Provide the [X, Y] coordinate of the cell's center where the given text is located.  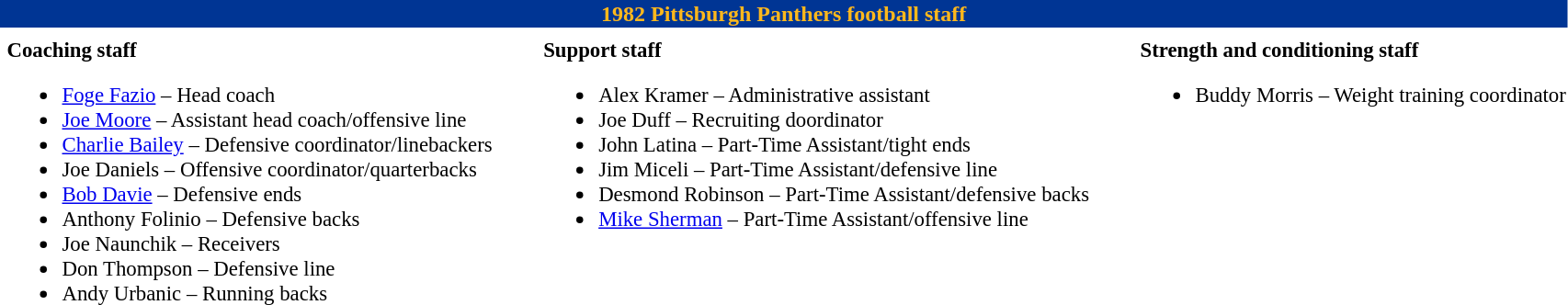
1982 Pittsburgh Panthers football staff [783, 14]
